Provide the [X, Y] coordinate of the cell's center where the given text is located.  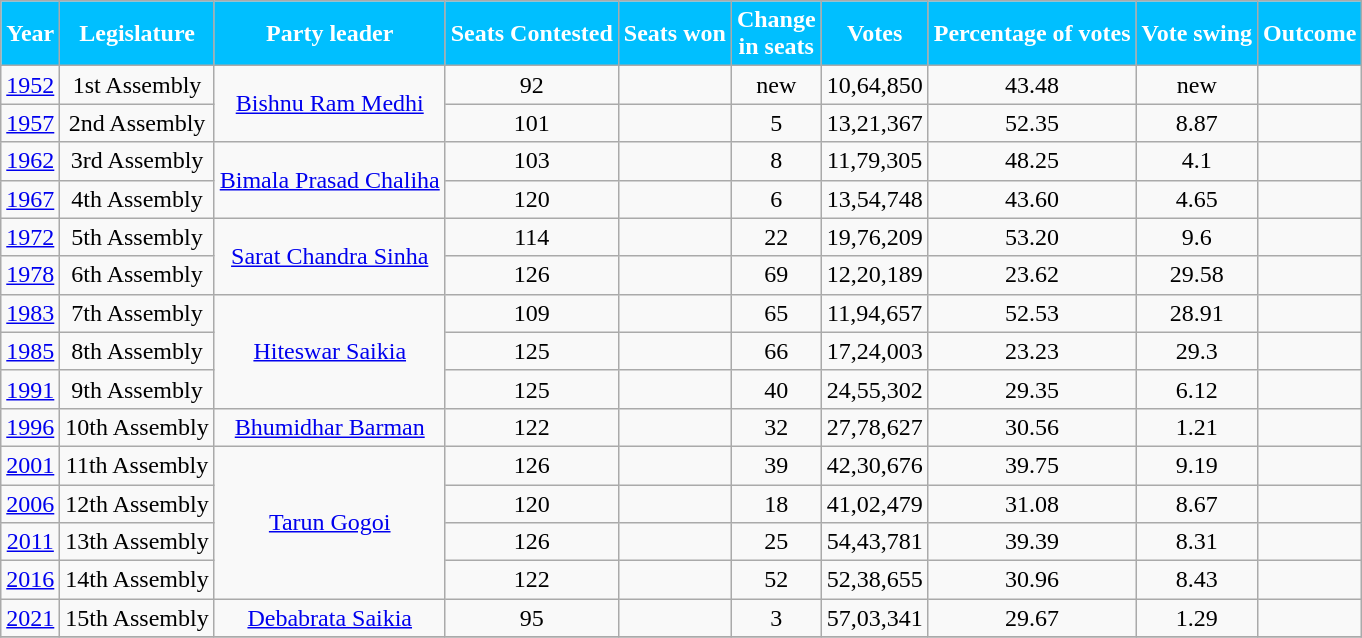
12,20,189 [874, 275]
1978 [30, 275]
Debabrata Saikia [330, 618]
13th Assembly [137, 542]
43.60 [1032, 199]
1985 [30, 351]
23.23 [1032, 351]
9th Assembly [137, 389]
1962 [30, 161]
29.35 [1032, 389]
Votes [874, 34]
Vote swing [1197, 34]
Bishnu Ram Medhi [330, 104]
2011 [30, 542]
Percentage of votes [1032, 34]
92 [532, 85]
7th Assembly [137, 313]
9.19 [1197, 465]
109 [532, 313]
Hiteswar Saikia [330, 351]
5th Assembly [137, 237]
40 [776, 389]
4.1 [1197, 161]
10th Assembly [137, 427]
39.75 [1032, 465]
5 [776, 123]
4.65 [1197, 199]
52,38,655 [874, 580]
Seats Contested [532, 34]
8 [776, 161]
8.67 [1197, 503]
2021 [30, 618]
52.53 [1032, 313]
3rd Assembly [137, 161]
114 [532, 237]
57,03,341 [874, 618]
Party leader [330, 34]
13,54,748 [874, 199]
103 [532, 161]
Year [30, 34]
39 [776, 465]
24,55,302 [874, 389]
6th Assembly [137, 275]
Outcome [1310, 34]
52.35 [1032, 123]
43.48 [1032, 85]
23.62 [1032, 275]
30.96 [1032, 580]
25 [776, 542]
Tarun Gogoi [330, 522]
8th Assembly [137, 351]
52 [776, 580]
1.21 [1197, 427]
3 [776, 618]
31.08 [1032, 503]
1967 [30, 199]
22 [776, 237]
101 [532, 123]
17,24,003 [874, 351]
12th Assembly [137, 503]
95 [532, 618]
39.39 [1032, 542]
4th Assembly [137, 199]
6.12 [1197, 389]
1972 [30, 237]
Changein seats [776, 34]
29.67 [1032, 618]
Sarat Chandra Sinha [330, 256]
Bimala Prasad Chaliha [330, 180]
54,43,781 [874, 542]
30.56 [1032, 427]
8.43 [1197, 580]
15th Assembly [137, 618]
Bhumidhar Barman [330, 427]
1952 [30, 85]
48.25 [1032, 161]
66 [776, 351]
18 [776, 503]
1957 [30, 123]
6 [776, 199]
1991 [30, 389]
1.29 [1197, 618]
13,21,367 [874, 123]
27,78,627 [874, 427]
2016 [30, 580]
11,79,305 [874, 161]
53.20 [1032, 237]
42,30,676 [874, 465]
9.6 [1197, 237]
69 [776, 275]
Seats won [674, 34]
11,94,657 [874, 313]
1996 [30, 427]
29.58 [1197, 275]
11th Assembly [137, 465]
2006 [30, 503]
32 [776, 427]
8.87 [1197, 123]
2001 [30, 465]
1st Assembly [137, 85]
41,02,479 [874, 503]
19,76,209 [874, 237]
28.91 [1197, 313]
14th Assembly [137, 580]
Legislature [137, 34]
29.3 [1197, 351]
8.31 [1197, 542]
2nd Assembly [137, 123]
10,64,850 [874, 85]
1983 [30, 313]
65 [776, 313]
